Output the (X, Y) coordinate of the center of the cell containing the given text.  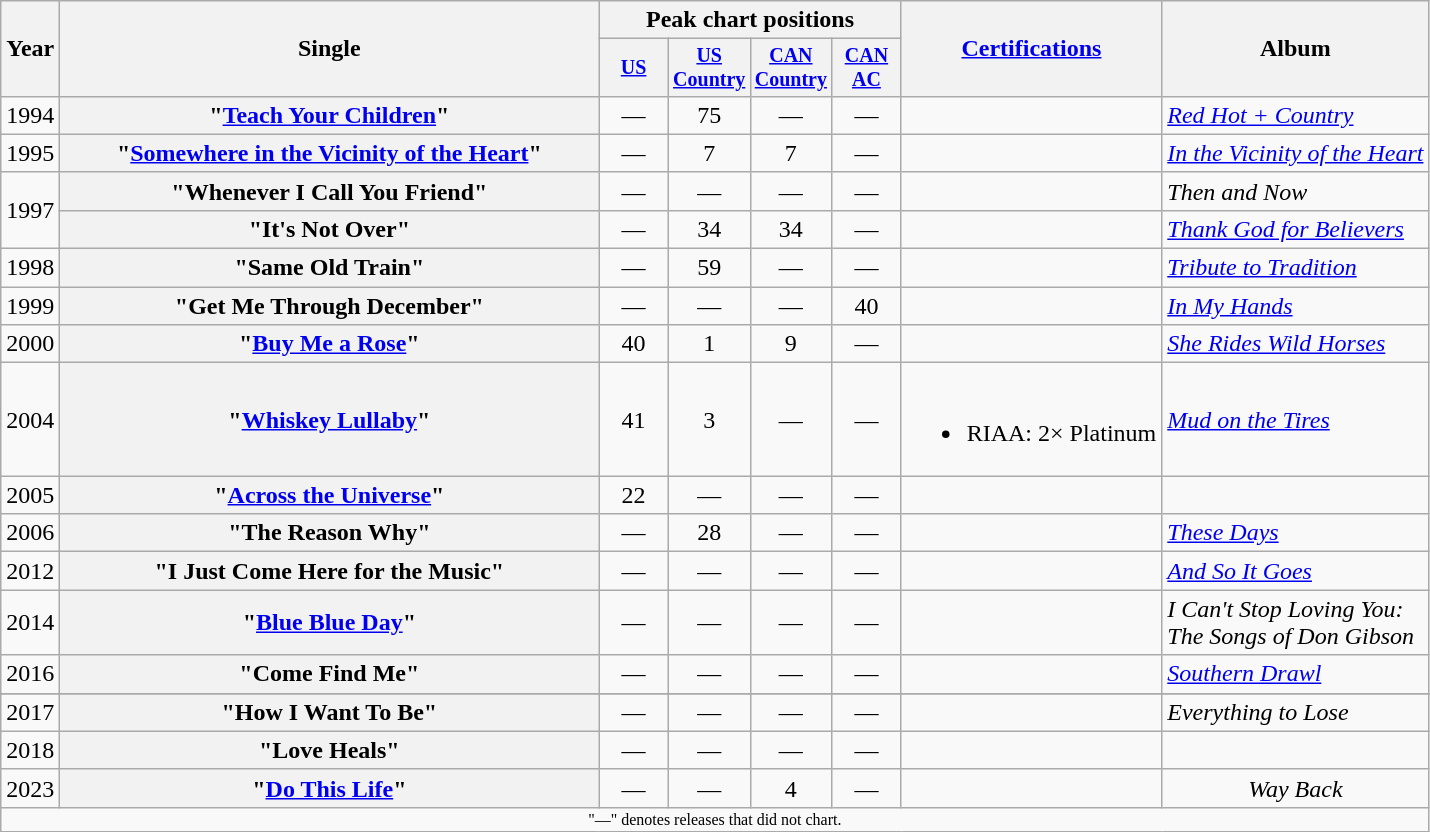
Thank God for Believers (1296, 229)
US (634, 68)
22 (634, 495)
"Whenever I Call You Friend" (330, 191)
In the Vicinity of the Heart (1296, 153)
"Love Heals" (330, 750)
1998 (30, 268)
Then and Now (1296, 191)
Tribute to Tradition (1296, 268)
And So It Goes (1296, 571)
I Can't Stop Loving You:The Songs of Don Gibson (1296, 622)
1997 (30, 210)
"Do This Life" (330, 788)
"—" denotes releases that did not chart. (715, 819)
Year (30, 49)
2016 (30, 674)
Album (1296, 49)
She Rides Wild Horses (1296, 344)
CAN AC (866, 68)
"I Just Come Here for the Music" (330, 571)
"Buy Me a Rose" (330, 344)
1 (709, 344)
"Teach Your Children" (330, 115)
2017 (30, 712)
2005 (30, 495)
2004 (30, 420)
"Get Me Through December" (330, 306)
CAN Country (791, 68)
2023 (30, 788)
28 (709, 533)
Single (330, 49)
59 (709, 268)
"The Reason Why" (330, 533)
"Whiskey Lullaby" (330, 420)
41 (634, 420)
75 (709, 115)
1995 (30, 153)
2012 (30, 571)
"How I Want To Be" (330, 712)
US Country (709, 68)
In My Hands (1296, 306)
3 (709, 420)
2018 (30, 750)
Southern Drawl (1296, 674)
2014 (30, 622)
"Across the Universe" (330, 495)
"Blue Blue Day" (330, 622)
"It's Not Over" (330, 229)
Red Hot + Country (1296, 115)
Peak chart positions (750, 20)
"Come Find Me" (330, 674)
Certifications (1032, 49)
"Somewhere in the Vicinity of the Heart" (330, 153)
2006 (30, 533)
RIAA: 2× Platinum (1032, 420)
2000 (30, 344)
Everything to Lose (1296, 712)
Way Back (1296, 788)
Mud on the Tires (1296, 420)
These Days (1296, 533)
1999 (30, 306)
"Same Old Train" (330, 268)
1994 (30, 115)
4 (791, 788)
9 (791, 344)
